Search for the cell housing the specified text and yield its (X, Y) center coordinate. 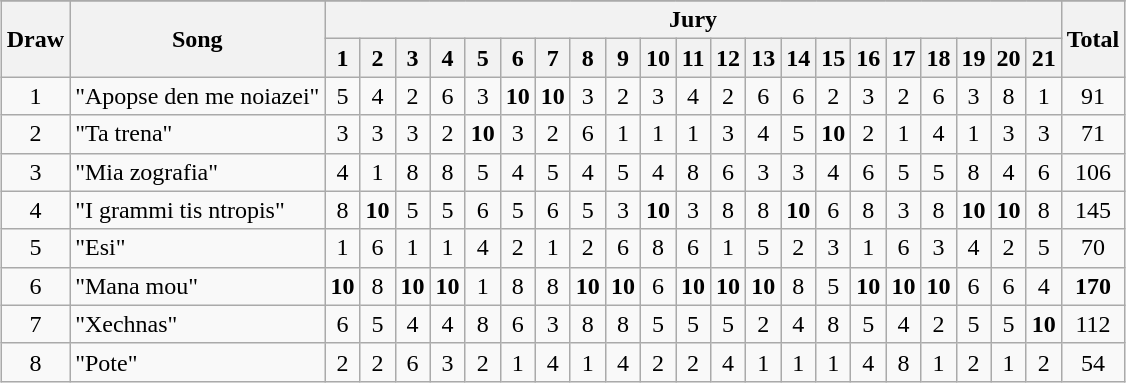
"Pote" (198, 362)
Draw (35, 39)
106 (1093, 172)
17 (904, 58)
21 (1044, 58)
112 (1093, 324)
9 (622, 58)
14 (798, 58)
11 (694, 58)
Song (198, 39)
71 (1093, 134)
"Apopse den me noiazei" (198, 96)
12 (728, 58)
"Mia zografia" (198, 172)
"Esi" (198, 248)
91 (1093, 96)
"Xechnas" (198, 324)
54 (1093, 362)
Total (1093, 39)
70 (1093, 248)
145 (1093, 210)
16 (868, 58)
19 (974, 58)
Jury (693, 20)
"Ta trena" (198, 134)
"Mana mou" (198, 286)
18 (938, 58)
170 (1093, 286)
20 (1008, 58)
13 (764, 58)
"I grammi tis ntropis" (198, 210)
15 (834, 58)
